Pinpoint the cell where the given text exists, returning its (X, Y) midpoint coordinate. 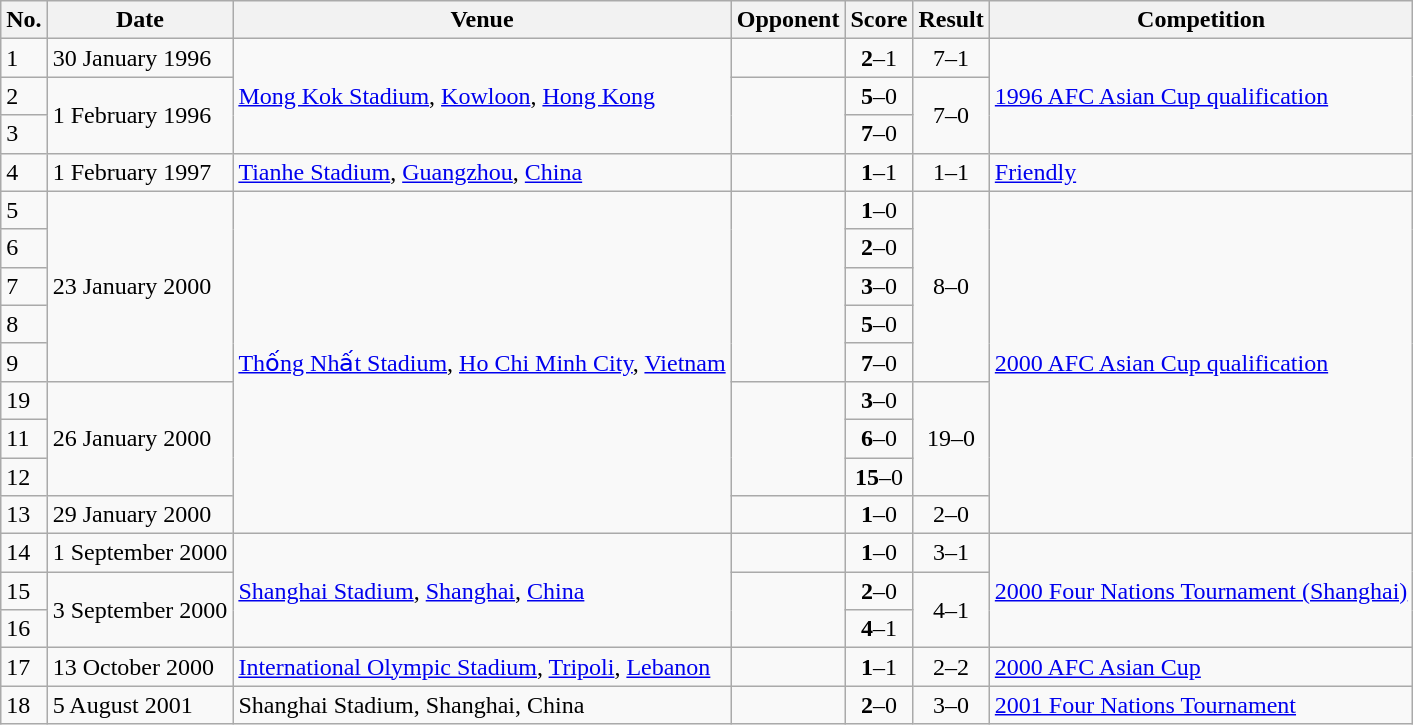
13 October 2000 (140, 667)
5 August 2001 (140, 705)
30 January 1996 (140, 58)
6 (24, 248)
7 (24, 286)
Opponent (788, 20)
7–1 (951, 58)
Date (140, 20)
13 (24, 515)
2001 Four Nations Tournament (1201, 705)
26 January 2000 (140, 438)
9 (24, 362)
Competition (1201, 20)
8–0 (951, 286)
Tianhe Stadium, Guangzhou, China (482, 172)
1 September 2000 (140, 553)
11 (24, 438)
Result (951, 20)
18 (24, 705)
29 January 2000 (140, 515)
Friendly (1201, 172)
19 (24, 400)
17 (24, 667)
23 January 2000 (140, 286)
16 (24, 629)
2000 Four Nations Tournament (Shanghai) (1201, 591)
4 (24, 172)
1 February 1996 (140, 115)
14 (24, 553)
3 September 2000 (140, 610)
1 (24, 58)
3 (24, 134)
2–2 (951, 667)
2000 AFC Asian Cup qualification (1201, 362)
Score (879, 20)
5 (24, 210)
No. (24, 20)
International Olympic Stadium, Tripoli, Lebanon (482, 667)
Mong Kok Stadium, Kowloon, Hong Kong (482, 96)
2000 AFC Asian Cup (1201, 667)
Thống Nhất Stadium, Ho Chi Minh City, Vietnam (482, 362)
1 February 1997 (140, 172)
12 (24, 477)
19–0 (951, 438)
Venue (482, 20)
3–1 (951, 553)
2–1 (879, 58)
1996 AFC Asian Cup qualification (1201, 96)
15 (24, 591)
8 (24, 324)
2 (24, 96)
15–0 (879, 477)
6–0 (879, 438)
